From the cell containing the given text, extract its center point as (x, y) coordinate. 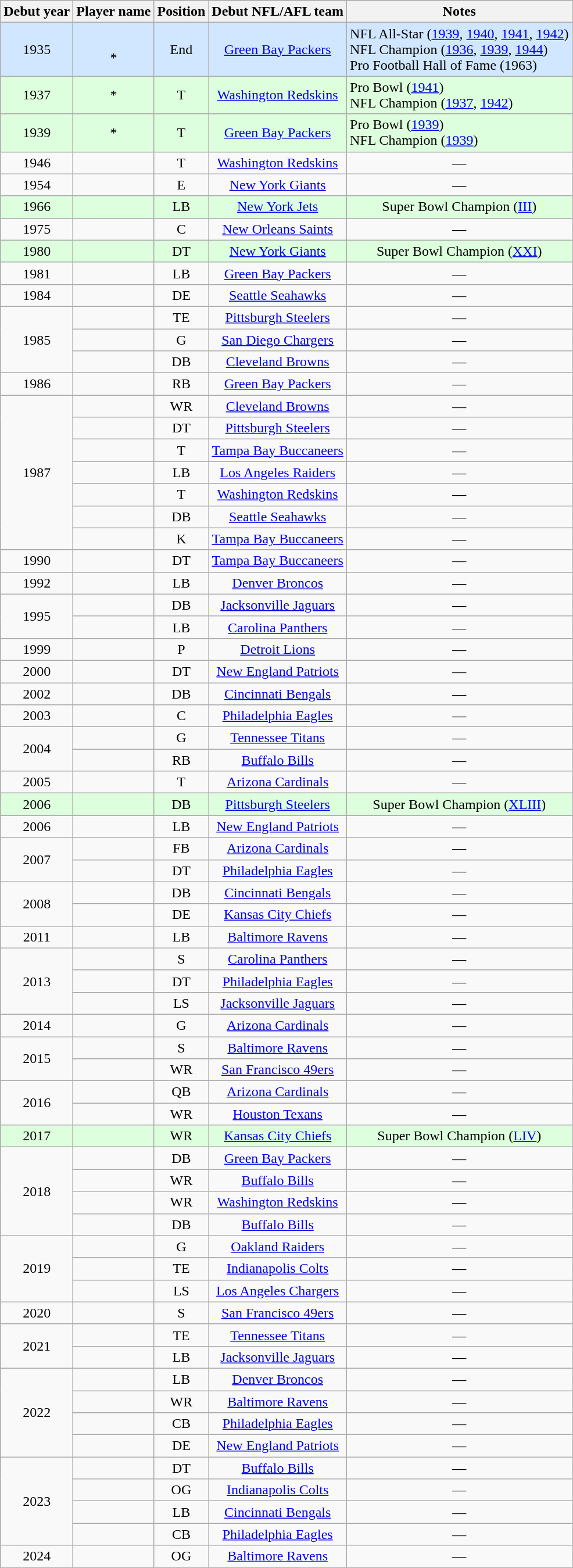
2007 (37, 860)
2013 (37, 981)
Super Bowl Champion (XLIII) (459, 804)
1975 (37, 229)
1939 (37, 133)
FB (181, 849)
1990 (37, 561)
K (181, 539)
1984 (37, 295)
2020 (37, 1313)
2022 (37, 1412)
Player name (114, 12)
2000 (37, 671)
1987 (37, 472)
NFL All-Star (1939, 1940, 1941, 1942)NFL Champion (1936, 1939, 1944)Pro Football Hall of Fame (1963) (459, 49)
Super Bowl Champion (III) (459, 207)
Super Bowl Champion (LIV) (459, 1136)
Position (181, 12)
1935 (37, 49)
2005 (37, 782)
2018 (37, 1191)
1937 (37, 95)
End (181, 49)
1992 (37, 583)
Debut year (37, 12)
2008 (37, 904)
Pro Bowl (1939)NFL Champion (1939) (459, 133)
P (181, 649)
Oakland Raiders (278, 1247)
Los Angeles Chargers (278, 1291)
2023 (37, 1501)
Los Angeles Raiders (278, 472)
2016 (37, 1103)
Houston Texans (278, 1114)
2017 (37, 1136)
2019 (37, 1269)
QB (181, 1092)
1986 (37, 384)
2003 (37, 716)
New York Jets (278, 207)
Debut NFL/AFL team (278, 12)
2002 (37, 693)
1999 (37, 649)
1995 (37, 616)
1966 (37, 207)
Detroit Lions (278, 649)
Super Bowl Champion (XXI) (459, 251)
Notes (459, 12)
2021 (37, 1346)
San Diego Chargers (278, 340)
Pro Bowl (1941)NFL Champion (1937, 1942) (459, 95)
2024 (37, 1556)
2004 (37, 749)
1954 (37, 185)
2015 (37, 1059)
2011 (37, 937)
1946 (37, 163)
E (181, 185)
1980 (37, 251)
New Orleans Saints (278, 229)
1985 (37, 339)
1981 (37, 273)
2014 (37, 1025)
